From the cell containing the given text, extract its center point as [X, Y] coordinate. 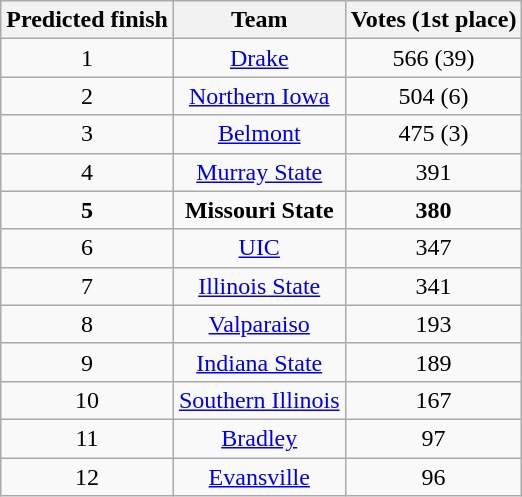
347 [434, 248]
189 [434, 362]
2 [88, 96]
475 (3) [434, 134]
391 [434, 172]
Illinois State [259, 286]
Evansville [259, 477]
5 [88, 210]
Indiana State [259, 362]
Drake [259, 58]
UIC [259, 248]
97 [434, 438]
1 [88, 58]
Murray State [259, 172]
504 (6) [434, 96]
Northern Iowa [259, 96]
4 [88, 172]
96 [434, 477]
Missouri State [259, 210]
Bradley [259, 438]
Votes (1st place) [434, 20]
167 [434, 400]
Predicted finish [88, 20]
Valparaiso [259, 324]
10 [88, 400]
Southern Illinois [259, 400]
8 [88, 324]
193 [434, 324]
380 [434, 210]
Team [259, 20]
3 [88, 134]
11 [88, 438]
7 [88, 286]
12 [88, 477]
Belmont [259, 134]
566 (39) [434, 58]
341 [434, 286]
6 [88, 248]
9 [88, 362]
